For the text-containing cell, return its midpoint in (X, Y) coordinate format. 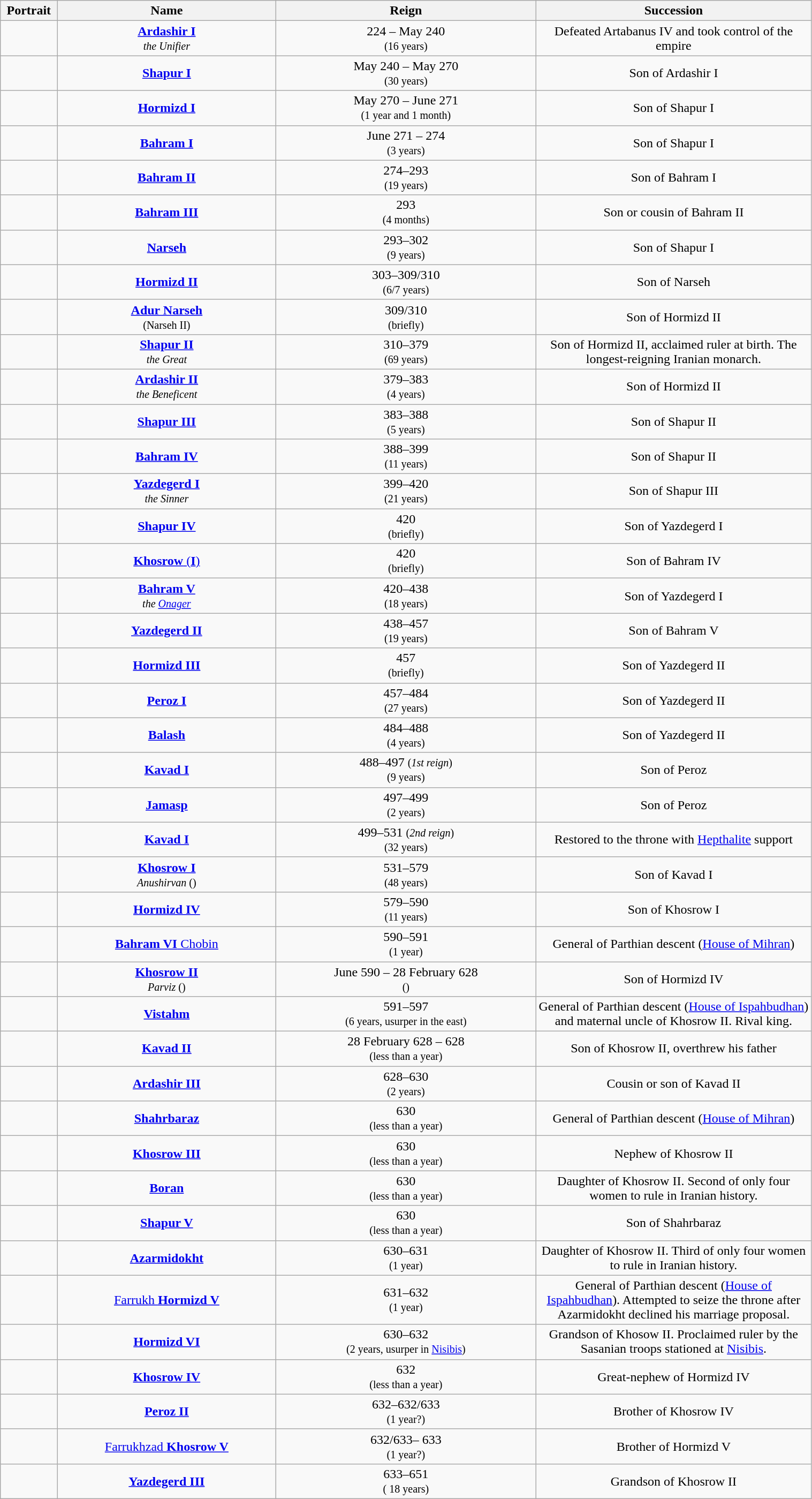
Daughter of Khosrow II. Third of only four women to rule in Iranian history. (673, 1257)
Son of Bahram V (673, 631)
Yazdegerd III (167, 1481)
28 February 628 – 628(less than a year) (406, 1049)
Bahram I (167, 142)
Son of Hormizd IV (673, 979)
Hormizd VI (167, 1342)
Son of Shapur III (673, 492)
Portrait (29, 11)
590–591(1 year) (406, 944)
Ardashir IIthe Beneficent (167, 387)
Khosrow III (167, 1154)
293(4 months) (406, 212)
579–590(11 years) (406, 909)
Nephew of Khosrow II (673, 1154)
309/310(briefly) (406, 317)
General of Parthian descent (House of Ispahbudhan). Attempted to seize the throne after Azarmidokht declined his marriage proposal. (673, 1300)
Bahram III (167, 212)
May 240 – May 270(30 years) (406, 73)
Shapur III (167, 421)
Narseh (167, 247)
Son of Khosrow I (673, 909)
379–383(4 years) (406, 387)
Brother of Khosrow IV (673, 1412)
Succession (673, 11)
Son of Shahrbaraz (673, 1223)
Hormizd II (167, 282)
Reign (406, 11)
497–499(2 years) (406, 804)
Shahrbaraz (167, 1118)
Hormizd IV (167, 909)
630–631(1 year) (406, 1257)
Name (167, 11)
310–379(69 years) (406, 351)
399–420(21 years) (406, 492)
Son of Kavad I (673, 874)
591–597(6 years, usurper in the east) (406, 1014)
274–293(19 years) (406, 178)
484–488(4 years) (406, 735)
Great-nephew of Hormizd IV (673, 1376)
224 – May 240(16 years) (406, 39)
Ardashir Ithe Unifier (167, 39)
420–438(18 years) (406, 596)
631–632(1 year) (406, 1300)
Grandson of Khosow II. Proclaimed ruler by the Sasanian troops stationed at Nisibis. (673, 1342)
628–630(2 years) (406, 1084)
Boran (167, 1188)
Shapur I (167, 73)
Son of Khosrow II, overthrew his father (673, 1049)
Azarmidokht (167, 1257)
Shapur IIthe Great (167, 351)
Peroz I (167, 700)
488–497 (1st reign)(9 years) (406, 770)
Son of Narseh (673, 282)
499–531 (2nd reign)(32 years) (406, 840)
Son or cousin of Bahram II (673, 212)
General of Parthian descent (House of Ispahbudhan) and maternal uncle of Khosrow II. Rival king. (673, 1014)
Bahram II (167, 178)
Defeated Artabanus IV and took control of the empire (673, 39)
Hormizd III (167, 665)
Shapur IV (167, 526)
303–309/310(6/7 years) (406, 282)
Khosrow IIParviz () (167, 979)
Daughter of Khosrow II. Second of only four women to rule in Iranian history. (673, 1188)
Farrukhzad Khosrow V (167, 1446)
388–399(11 years) (406, 456)
632–632/633(1 year?) (406, 1412)
Restored to the throne with Hepthalite support (673, 840)
438–457(19 years) (406, 631)
Bahram Vthe Onager (167, 596)
Bahram VI Chobin (167, 944)
Son of Bahram I (673, 178)
Brother of Hormizd V (673, 1446)
Farrukh Hormizd V (167, 1300)
Son of Hormizd II, acclaimed ruler at birth. The longest-reigning Iranian monarch. (673, 351)
383–388(5 years) (406, 421)
Yazdegerd II (167, 631)
Khosrow IAnushirvan () (167, 874)
Son of Ardashir I (673, 73)
Hormizd I (167, 108)
Khosrow IV (167, 1376)
Jamasp (167, 804)
Grandson of Khosrow II (673, 1481)
457–484(27 years) (406, 700)
630–632(2 years, usurper in Nisibis) (406, 1342)
457(briefly) (406, 665)
632(less than a year) (406, 1376)
Bahram IV (167, 456)
May 270 – June 271(1 year and 1 month) (406, 108)
633–651( 18 years) (406, 1481)
Son of Bahram IV (673, 561)
293–302(9 years) (406, 247)
Yazdegerd Ithe Sinner (167, 492)
Adur Narseh(Narseh II) (167, 317)
June 590 – 28 February 628() (406, 979)
Khosrow (I) (167, 561)
June 271 – 274(3 years) (406, 142)
531–579(48 years) (406, 874)
Cousin or son of Kavad II (673, 1084)
Shapur V (167, 1223)
Peroz II (167, 1412)
Vistahm (167, 1014)
Ardashir III (167, 1084)
Balash (167, 735)
Kavad II (167, 1049)
632/633– 633(1 year?) (406, 1446)
